Provide the (x, y) coordinate of the cell's center where the given text is located.  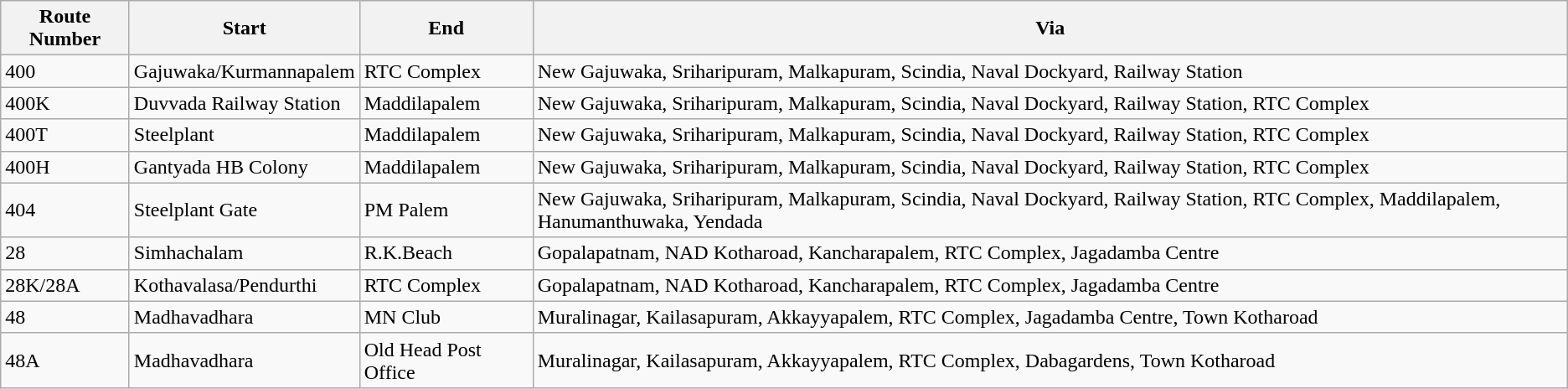
28 (65, 253)
R.K.Beach (446, 253)
PM Palem (446, 210)
End (446, 29)
Muralinagar, Kailasapuram, Akkayyapalem, RTC Complex, Dabagardens, Town Kotharoad (1050, 360)
Gajuwaka/Kurmannapalem (245, 71)
Simhachalam (245, 253)
Via (1050, 29)
Steelplant Gate (245, 210)
404 (65, 210)
400 (65, 71)
400K (65, 103)
Gantyada HB Colony (245, 167)
400H (65, 167)
New Gajuwaka, Sriharipuram, Malkapuram, Scindia, Naval Dockyard, Railway Station, RTC Complex, Maddilapalem, Hanumanthuwaka, Yendada (1050, 210)
400T (65, 135)
48A (65, 360)
Start (245, 29)
48 (65, 317)
MN Club (446, 317)
Steelplant (245, 135)
Old Head Post Office (446, 360)
Muralinagar, Kailasapuram, Akkayyapalem, RTC Complex, Jagadamba Centre, Town Kotharoad (1050, 317)
Kothavalasa/Pendurthi (245, 285)
Route Number (65, 29)
New Gajuwaka, Sriharipuram, Malkapuram, Scindia, Naval Dockyard, Railway Station (1050, 71)
28K/28A (65, 285)
Duvvada Railway Station (245, 103)
